Search for the cell housing the specified text and yield its [X, Y] center coordinate. 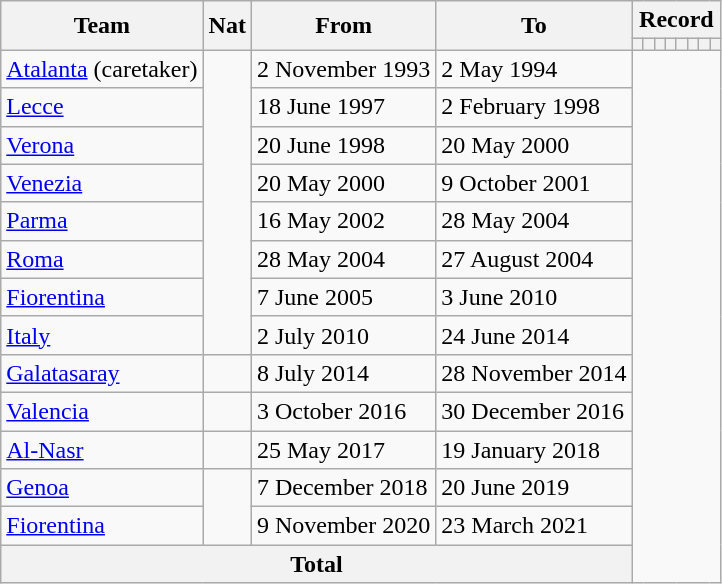
Total [316, 564]
7 December 2018 [343, 488]
Genoa [102, 488]
27 August 2004 [534, 259]
2 May 1994 [534, 69]
20 June 1998 [343, 145]
30 December 2016 [534, 411]
25 May 2017 [343, 449]
18 June 1997 [343, 107]
From [343, 26]
16 May 2002 [343, 221]
9 October 2001 [534, 183]
2 November 1993 [343, 69]
To [534, 26]
Atalanta (caretaker) [102, 69]
20 June 2019 [534, 488]
8 July 2014 [343, 373]
2 February 1998 [534, 107]
3 June 2010 [534, 297]
Team [102, 26]
24 June 2014 [534, 335]
Roma [102, 259]
23 March 2021 [534, 526]
19 January 2018 [534, 449]
Parma [102, 221]
Verona [102, 145]
Galatasaray [102, 373]
9 November 2020 [343, 526]
Valencia [102, 411]
7 June 2005 [343, 297]
Venezia [102, 183]
Nat [227, 26]
Al-Nasr [102, 449]
Record [676, 20]
Italy [102, 335]
Lecce [102, 107]
28 November 2014 [534, 373]
3 October 2016 [343, 411]
2 July 2010 [343, 335]
